Extract the [X, Y] coordinate from the center of the cell holding the provided text.  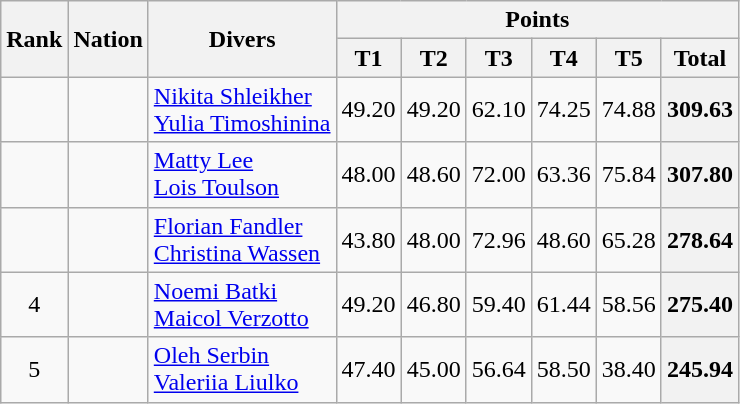
63.36 [564, 174]
5 [34, 370]
T2 [434, 58]
Divers [242, 39]
72.96 [498, 240]
38.40 [628, 370]
58.56 [628, 304]
56.64 [498, 370]
46.80 [434, 304]
72.00 [498, 174]
Points [537, 20]
45.00 [434, 370]
T4 [564, 58]
Florian FandlerChristina Wassen [242, 240]
Total [700, 58]
43.80 [368, 240]
278.64 [700, 240]
Noemi BatkiMaicol Verzotto [242, 304]
47.40 [368, 370]
75.84 [628, 174]
245.94 [700, 370]
T3 [498, 58]
309.63 [700, 110]
Nikita ShleikherYulia Timoshinina [242, 110]
62.10 [498, 110]
65.28 [628, 240]
58.50 [564, 370]
59.40 [498, 304]
275.40 [700, 304]
307.80 [700, 174]
Oleh SerbinValeriia Liulko [242, 370]
Nation [108, 39]
4 [34, 304]
Matty LeeLois Toulson [242, 174]
74.88 [628, 110]
74.25 [564, 110]
T5 [628, 58]
T1 [368, 58]
Rank [34, 39]
61.44 [564, 304]
